Return the [X, Y] coordinate for the center point of the cell that contains the specified text.  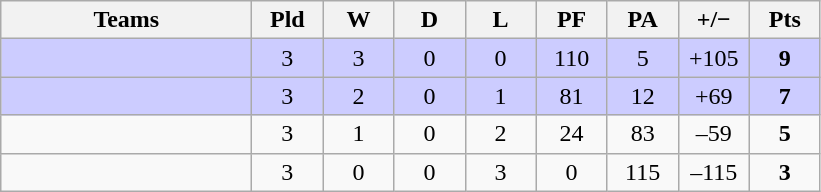
Teams [126, 20]
Pts [784, 20]
–115 [714, 172]
D [430, 20]
7 [784, 96]
115 [642, 172]
+105 [714, 58]
9 [784, 58]
L [500, 20]
+/− [714, 20]
81 [572, 96]
83 [642, 134]
12 [642, 96]
110 [572, 58]
+69 [714, 96]
Pld [288, 20]
PA [642, 20]
–59 [714, 134]
24 [572, 134]
W [358, 20]
PF [572, 20]
